Capture the cell that displays the provided text and extract its [X, Y] central coordinate. 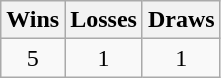
5 [33, 58]
Wins [33, 20]
Draws [181, 20]
Losses [104, 20]
